Find where the given text appears and provide that cell's center as (x, y) coordinate. 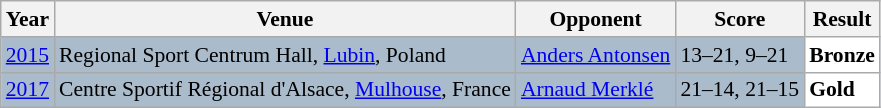
Gold (842, 90)
Bronze (842, 55)
Result (842, 19)
Arnaud Merklé (596, 90)
13–21, 9–21 (740, 55)
Regional Sport Centrum Hall, Lubin, Poland (285, 55)
Year (28, 19)
Anders Antonsen (596, 55)
21–14, 21–15 (740, 90)
Score (740, 19)
Centre Sportif Régional d'Alsace, Mulhouse, France (285, 90)
Opponent (596, 19)
Venue (285, 19)
2017 (28, 90)
2015 (28, 55)
